Detect which cell encompasses the target text, then output its (X, Y) center coordinate. 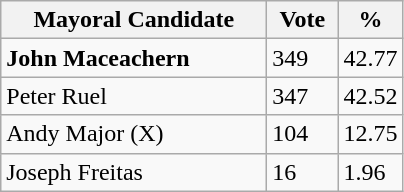
Joseph Freitas (134, 172)
16 (302, 172)
42.52 (370, 96)
Vote (302, 20)
104 (302, 134)
Andy Major (X) (134, 134)
Mayoral Candidate (134, 20)
42.77 (370, 58)
12.75 (370, 134)
349 (302, 58)
% (370, 20)
John Maceachern (134, 58)
1.96 (370, 172)
347 (302, 96)
Peter Ruel (134, 96)
